Find where the given text appears and provide that cell's center as (x, y) coordinate. 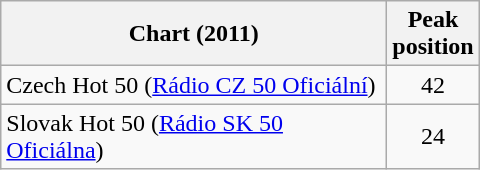
24 (433, 136)
Slovak Hot 50 (Rádio SK 50 Oficiálna) (194, 136)
Czech Hot 50 (Rádio CZ 50 Oficiální) (194, 85)
Chart (2011) (194, 34)
42 (433, 85)
Peakposition (433, 34)
